Identify which cell holds the provided text, then report its (x, y) central coordinate. 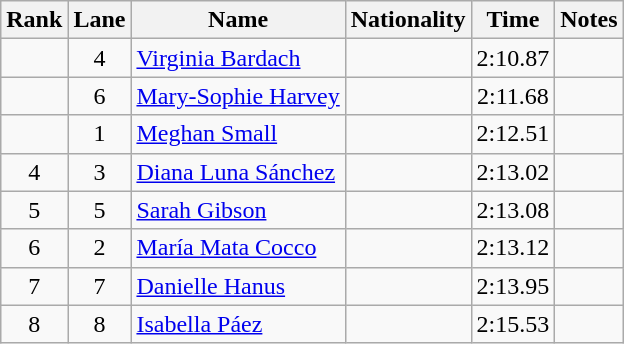
Diana Luna Sánchez (238, 172)
Mary-Sophie Harvey (238, 96)
2:13.95 (513, 286)
María Mata Cocco (238, 248)
2:13.08 (513, 210)
Nationality (408, 20)
Rank (34, 20)
Meghan Small (238, 134)
2:12.51 (513, 134)
3 (100, 172)
2:11.68 (513, 96)
2 (100, 248)
Name (238, 20)
Lane (100, 20)
Sarah Gibson (238, 210)
2:13.02 (513, 172)
Notes (589, 20)
Virginia Bardach (238, 58)
Danielle Hanus (238, 286)
1 (100, 134)
2:13.12 (513, 248)
Time (513, 20)
Isabella Páez (238, 324)
2:15.53 (513, 324)
2:10.87 (513, 58)
